Locate the cell with the specified text and output its [x, y] center coordinate. 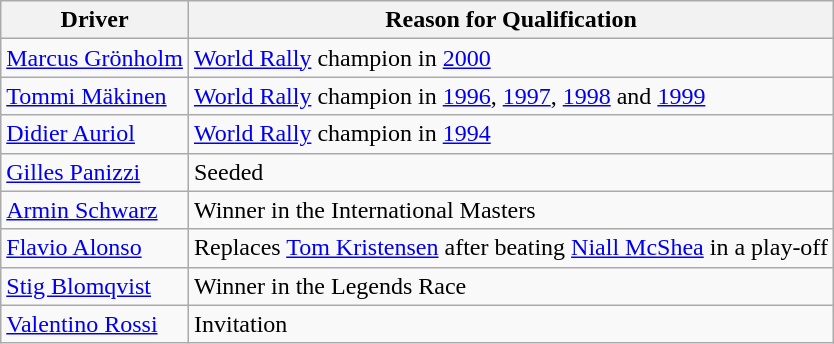
Invitation [510, 324]
Reason for Qualification [510, 20]
World Rally champion in 1994 [510, 134]
Winner in the International Masters [510, 210]
Tommi Mäkinen [95, 96]
Gilles Panizzi [95, 172]
World Rally champion in 1996, 1997, 1998 and 1999 [510, 96]
Armin Schwarz [95, 210]
Stig Blomqvist [95, 286]
Marcus Grönholm [95, 58]
Flavio Alonso [95, 248]
Winner in the Legends Race [510, 286]
Didier Auriol [95, 134]
Driver [95, 20]
Replaces Tom Kristensen after beating Niall McShea in a play-off [510, 248]
Seeded [510, 172]
Valentino Rossi [95, 324]
World Rally champion in 2000 [510, 58]
